Scan for the cell matching the given text and deliver its [x, y] coordinate at center. 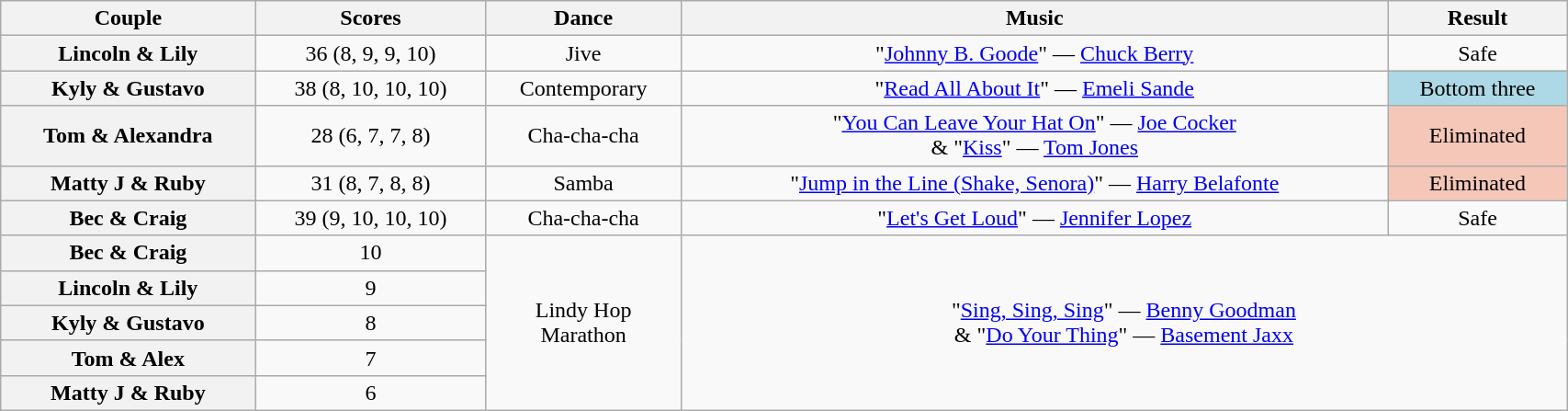
"Jump in the Line (Shake, Senora)" — Harry Belafonte [1034, 183]
6 [371, 393]
31 (8, 7, 8, 8) [371, 183]
"Let's Get Loud" — Jennifer Lopez [1034, 218]
Tom & Alex [129, 358]
Scores [371, 18]
"Johnny B. Goode" — Chuck Berry [1034, 53]
Dance [583, 18]
Music [1034, 18]
36 (8, 9, 9, 10) [371, 53]
Samba [583, 183]
7 [371, 358]
Lindy HopMarathon [583, 323]
38 (8, 10, 10, 10) [371, 88]
"You Can Leave Your Hat On" — Joe Cocker& "Kiss" — Tom Jones [1034, 136]
Bottom three [1477, 88]
28 (6, 7, 7, 8) [371, 136]
39 (9, 10, 10, 10) [371, 218]
"Read All About It" — Emeli Sande [1034, 88]
Result [1477, 18]
10 [371, 253]
Jive [583, 53]
9 [371, 288]
8 [371, 323]
Tom & Alexandra [129, 136]
Contemporary [583, 88]
"Sing, Sing, Sing" — Benny Goodman& "Do Your Thing" — Basement Jaxx [1123, 323]
Couple [129, 18]
